Return (x, y) of the center of cell containing provided text 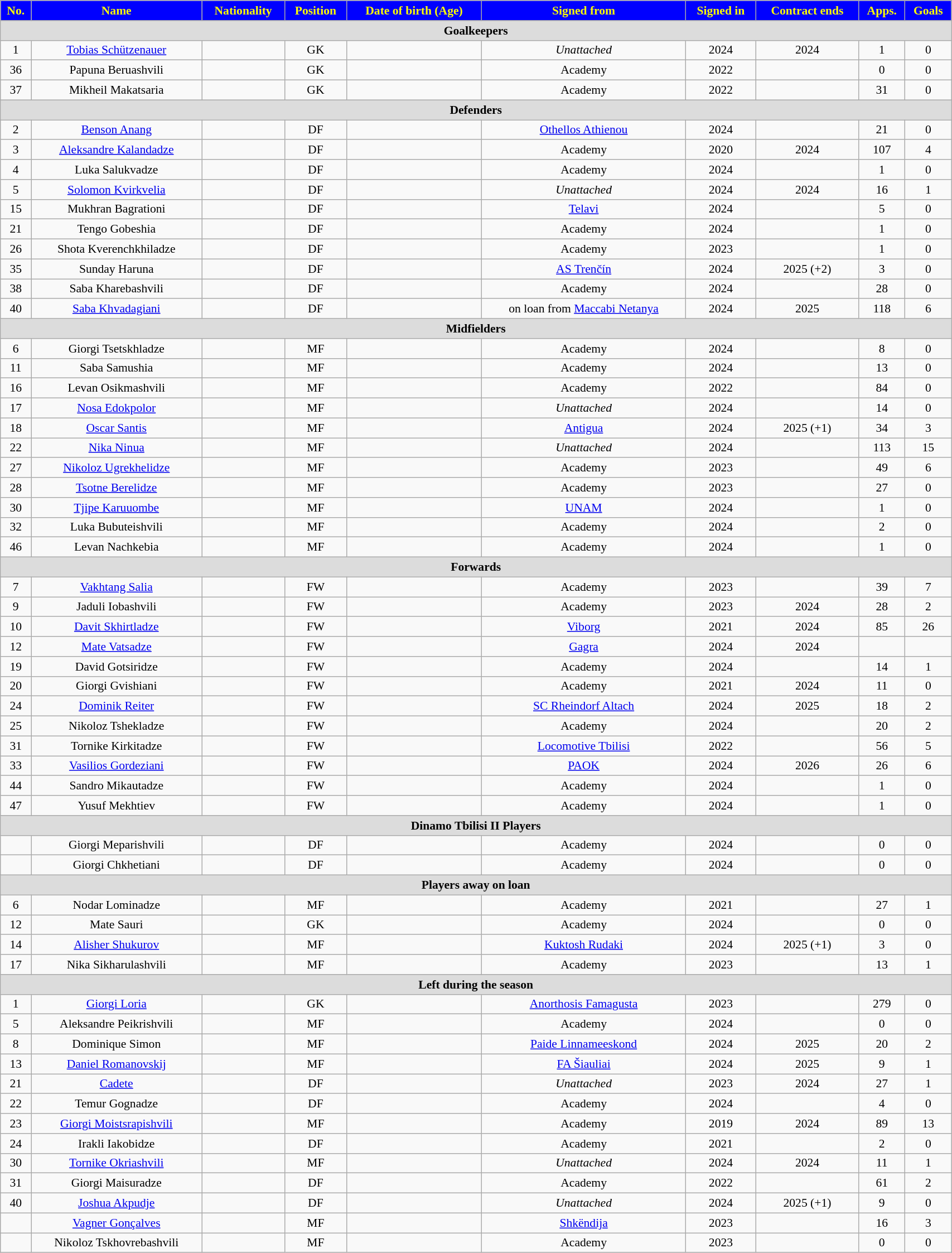
Luka Bubuteishvili (117, 527)
44 (16, 786)
Shkëndija (584, 1223)
Alisher Shukurov (117, 945)
Nosa Edokpolor (117, 408)
Giorgi Loria (117, 1004)
Dominik Reiter (117, 706)
Signed from (584, 11)
Saba Khvadagiani (117, 309)
Contract ends (807, 11)
Aleksandre Peikrishvili (117, 1024)
Papuna Beruashvili (117, 70)
84 (882, 388)
Nika Ninua (117, 448)
36 (16, 70)
85 (882, 627)
Mukhran Bagrationi (117, 209)
AS Trenčín (584, 269)
Davit Skhirtladze (117, 627)
Cadete (117, 1084)
Mate Sauri (117, 925)
33 (16, 766)
46 (16, 547)
61 (882, 1183)
Paide Linnameeskond (584, 1044)
89 (882, 1124)
Sunday Haruna (117, 269)
Solomon Kvirkvelia (117, 190)
113 (882, 448)
Gagra (584, 647)
Tornike Kirkitadze (117, 746)
Vagner Gonçalves (117, 1223)
Midfielders (476, 329)
SC Rheindorf Altach (584, 706)
Temur Gognadze (117, 1104)
FA Šiauliai (584, 1064)
Signed in (721, 11)
34 (882, 428)
38 (16, 289)
Joshua Akpudje (117, 1203)
49 (882, 468)
35 (16, 269)
118 (882, 309)
Defenders (476, 110)
Apps. (882, 11)
Tsotne Berelidze (117, 488)
Forwards (476, 567)
47 (16, 806)
Nika Sikharulashvili (117, 965)
Telavi (584, 209)
Tengo Gobeshia (117, 229)
Name (117, 11)
Mate Vatsadze (117, 647)
Mikheil Makatsaria (117, 90)
Irakli Iakobidze (117, 1144)
39 (882, 587)
Levan Osikmashvili (117, 388)
Tjipe Karuuombe (117, 508)
2025 (+2) (807, 269)
Shota Kverenchkhiladze (117, 249)
Giorgi Maisuradze (117, 1183)
107 (882, 150)
Viborg (584, 627)
Yusuf Mekhtiev (117, 806)
25 (16, 726)
Locomotive Tbilisi (584, 746)
37 (16, 90)
David Gotsiridze (117, 667)
UNAM (584, 508)
Goalkeepers (476, 31)
Saba Kharebashvili (117, 289)
2019 (721, 1124)
2020 (721, 150)
Daniel Romanovskij (117, 1064)
Tornike Okriashvili (117, 1163)
10 (16, 627)
279 (882, 1004)
Oscar Santis (117, 428)
Giorgi Moistsrapishvili (117, 1124)
Position (316, 11)
Nikoloz Tskhovrebashvili (117, 1243)
Luka Salukvadze (117, 170)
Aleksandre Kalandadze (117, 150)
Levan Nachkebia (117, 547)
Date of birth (Age) (414, 11)
Vasilios Gordeziani (117, 766)
Giorgi Chkhetiani (117, 865)
Othellos Athienou (584, 130)
Jaduli Iobashvili (117, 607)
Dinamo Tbilisi II Players (476, 826)
Nikoloz Ugrekhelidze (117, 468)
Players away on loan (476, 885)
Antigua (584, 428)
Saba Samushia (117, 368)
Nikoloz Tshekladze (117, 726)
Vakhtang Salia (117, 587)
56 (882, 746)
Benson Anang (117, 130)
Tobias Schützenauer (117, 50)
on loan from Maccabi Netanya (584, 309)
Nationality (243, 11)
32 (16, 527)
Anorthosis Famagusta (584, 1004)
Nodar Lominadze (117, 905)
No. (16, 11)
Giorgi Meparishvili (117, 845)
Sandro Mikautadze (117, 786)
Left during the season (476, 985)
2026 (807, 766)
Giorgi Gvishiani (117, 686)
PAOK (584, 766)
19 (16, 667)
Giorgi Tsetskhladze (117, 349)
Dominique Simon (117, 1044)
Goals (928, 11)
Kuktosh Rudaki (584, 945)
23 (16, 1124)
